Scan for the cell matching the given text and deliver its [x, y] coordinate at center. 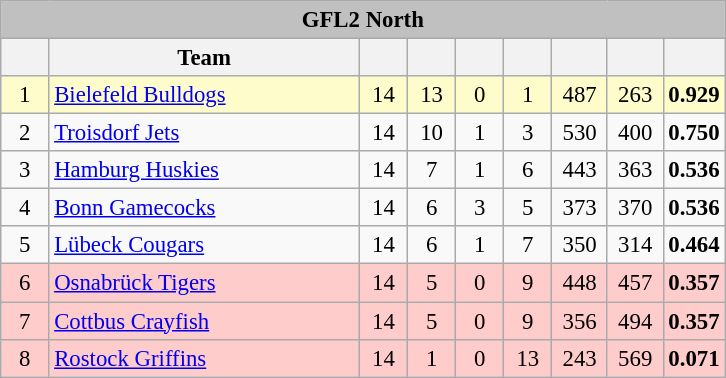
487 [580, 95]
4 [25, 208]
Cottbus Crayfish [204, 321]
Bielefeld Bulldogs [204, 95]
400 [635, 133]
356 [580, 321]
494 [635, 321]
0.929 [694, 95]
Hamburg Huskies [204, 170]
363 [635, 170]
Troisdorf Jets [204, 133]
10 [432, 133]
243 [580, 358]
0.071 [694, 358]
GFL2 North [363, 20]
569 [635, 358]
Osnabrück Tigers [204, 283]
443 [580, 170]
350 [580, 245]
Bonn Gamecocks [204, 208]
530 [580, 133]
Lübeck Cougars [204, 245]
457 [635, 283]
370 [635, 208]
314 [635, 245]
Rostock Griffins [204, 358]
263 [635, 95]
Team [204, 58]
8 [25, 358]
2 [25, 133]
0.750 [694, 133]
0.464 [694, 245]
448 [580, 283]
373 [580, 208]
